Find where the given text appears and provide that cell's center as (X, Y) coordinate. 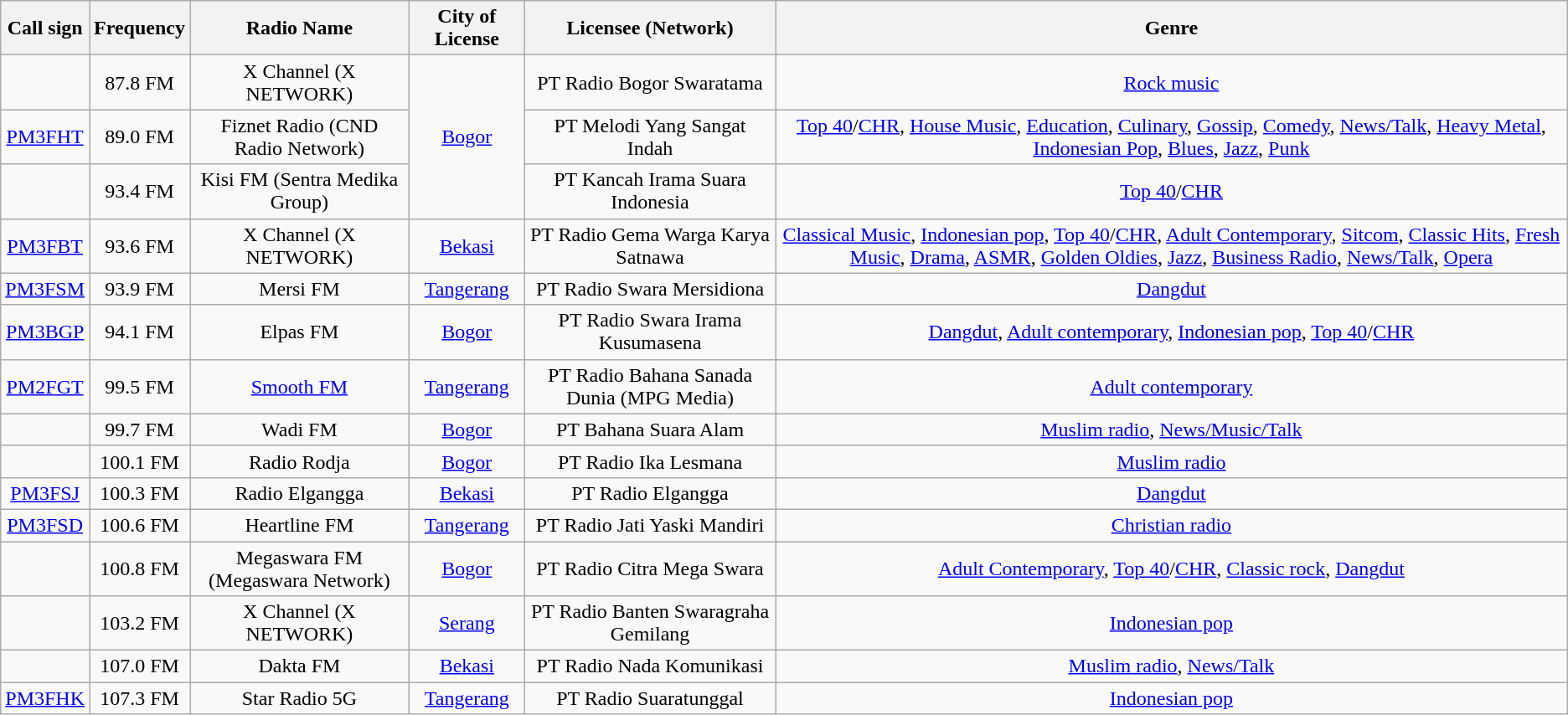
Rock music (1172, 82)
99.7 FM (140, 430)
PM2FGT (45, 387)
93.4 FM (140, 191)
Radio Elgangga (299, 493)
107.3 FM (140, 698)
107.0 FM (140, 666)
PT Kancah Irama Suara Indonesia (650, 191)
Wadi FM (299, 430)
PM3FHT (45, 137)
PT Radio Gema Warga Karya Satnawa (650, 246)
89.0 FM (140, 137)
100.3 FM (140, 493)
Muslim radio (1172, 461)
PT Radio Swara Irama Kusumasena (650, 332)
Smooth FM (299, 387)
Star Radio 5G (299, 698)
93.6 FM (140, 246)
PT Radio Jati Yaski Mandiri (650, 525)
Kisi FM (Sentra Medika Group) (299, 191)
Serang (467, 623)
PT Bahana Suara Alam (650, 430)
Fiznet Radio (CND Radio Network) (299, 137)
PM3FHK (45, 698)
Elpas FM (299, 332)
Genre (1172, 28)
PT Melodi Yang Sangat Indah (650, 137)
100.8 FM (140, 568)
PT Radio Citra Mega Swara (650, 568)
Adult Contemporary, Top 40/CHR, Classic rock, Dangdut (1172, 568)
PT Radio Swara Mersidiona (650, 289)
Dangdut, Adult contemporary, Indonesian pop, Top 40/CHR (1172, 332)
Megaswara FM (Megaswara Network) (299, 568)
Frequency (140, 28)
Muslim radio, News/Music/Talk (1172, 430)
PT Radio Banten Swaragraha Gemilang (650, 623)
Heartline FM (299, 525)
PM3FBT (45, 246)
Muslim radio, News/Talk (1172, 666)
Christian radio (1172, 525)
100.1 FM (140, 461)
Radio Rodja (299, 461)
PT Radio Nada Komunikasi (650, 666)
City of License (467, 28)
PM3FSD (45, 525)
PM3FSM (45, 289)
Dakta FM (299, 666)
93.9 FM (140, 289)
PT Radio Elgangga (650, 493)
99.5 FM (140, 387)
Licensee (Network) (650, 28)
Radio Name (299, 28)
Top 40/CHR, House Music, Education, Culinary, Gossip, Comedy, News/Talk, Heavy Metal, Indonesian Pop, Blues, Jazz, Punk (1172, 137)
PT Radio Bogor Swaratama (650, 82)
94.1 FM (140, 332)
Mersi FM (299, 289)
PT Radio Bahana Sanada Dunia (MPG Media) (650, 387)
PT Radio Suaratunggal (650, 698)
Call sign (45, 28)
PT Radio Ika Lesmana (650, 461)
100.6 FM (140, 525)
Top 40/CHR (1172, 191)
PM3BGP (45, 332)
Adult contemporary (1172, 387)
PM3FSJ (45, 493)
87.8 FM (140, 82)
103.2 FM (140, 623)
